For the text-containing cell, return its midpoint in [x, y] coordinate format. 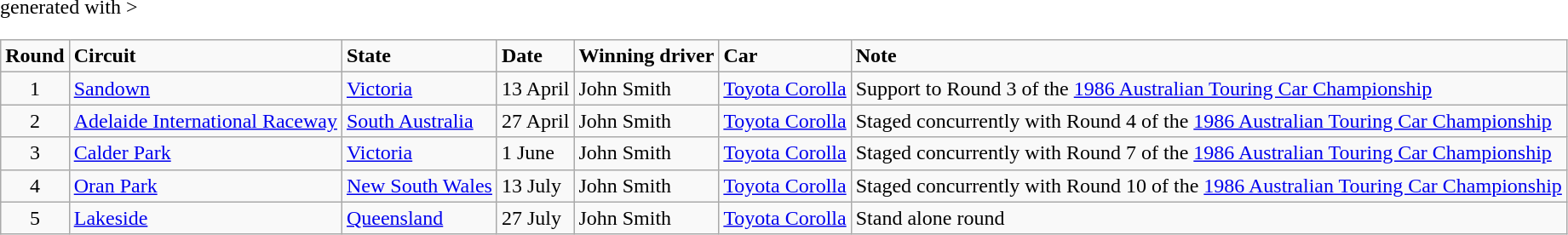
13 April [535, 89]
Staged concurrently with Round 4 of the 1986 Australian Touring Car Championship [1209, 121]
Calder Park [205, 153]
Circuit [205, 56]
Staged concurrently with Round 7 of the 1986 Australian Touring Car Championship [1209, 153]
Support to Round 3 of the 1986 Australian Touring Car Championship [1209, 89]
Note [1209, 56]
1 [35, 89]
27 July [535, 218]
2 [35, 121]
New South Wales [419, 186]
Oran Park [205, 186]
Date [535, 56]
13 July [535, 186]
Lakeside [205, 218]
Stand alone round [1209, 218]
Adelaide International Raceway [205, 121]
Sandown [205, 89]
Car [785, 56]
South Australia [419, 121]
4 [35, 186]
Queensland [419, 218]
5 [35, 218]
27 April [535, 121]
Staged concurrently with Round 10 of the 1986 Australian Touring Car Championship [1209, 186]
1 June [535, 153]
3 [35, 153]
Round [35, 56]
State [419, 56]
Winning driver [646, 56]
